Provide the [X, Y] coordinate of the cell's center where the given text is located.  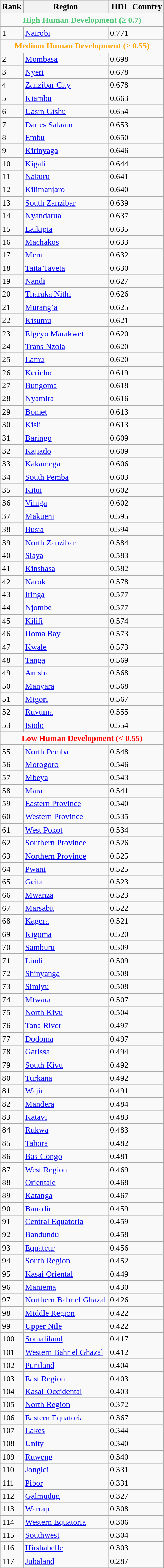
41 [12, 568]
0.584 [119, 542]
Country [147, 7]
Galmudug [66, 1496]
16 [12, 242]
Mandera [66, 1104]
Eastern Province [66, 804]
Machakos [66, 242]
Jubaland [66, 1561]
40 [12, 555]
103 [12, 1378]
0.548 [119, 751]
Mwanza [66, 895]
90 [12, 1208]
11 [12, 177]
Trans Nzoia [66, 346]
78 [12, 1052]
89 [12, 1195]
Mbeya [66, 777]
0.546 [119, 764]
0.606 [119, 464]
Vihiga [66, 503]
23 [12, 333]
4 [12, 85]
0.426 [119, 1300]
77 [12, 1039]
0.595 [119, 516]
85 [12, 1143]
62 [12, 843]
Middle Region [66, 1313]
102 [12, 1365]
0.469 [119, 1169]
15 [12, 229]
80 [12, 1078]
47 [12, 647]
0.541 [119, 790]
Kericho [66, 372]
Western Bahr el Ghazal [66, 1352]
Homa Bay [66, 634]
South Region [66, 1261]
Murang’a [66, 307]
Katanga [66, 1195]
0.644 [119, 164]
South Zanzibar [66, 203]
25 [12, 359]
0.430 [119, 1287]
0.567 [119, 699]
Bas-Congo [66, 1156]
0.344 [119, 1431]
Kagera [66, 921]
Tanga [66, 660]
28 [12, 399]
0.663 [119, 98]
92 [12, 1235]
0.771 [119, 33]
0.554 [119, 725]
108 [12, 1444]
106 [12, 1418]
Morogoro [66, 764]
0.619 [119, 372]
20 [12, 294]
36 [12, 503]
82 [12, 1104]
Medium Human Development (≥ 0.55) [82, 46]
0.625 [119, 307]
87 [12, 1169]
46 [12, 634]
Kigoma [66, 934]
0.449 [119, 1274]
96 [12, 1287]
32 [12, 451]
70 [12, 947]
Iringa [66, 595]
1 [12, 33]
22 [12, 320]
84 [12, 1130]
0.308 [119, 1509]
27 [12, 386]
Kasai-Occidental [66, 1391]
93 [12, 1248]
Garissa [66, 1052]
104 [12, 1391]
53 [12, 725]
0.507 [119, 1000]
0.452 [119, 1261]
Lindi [66, 960]
0.467 [119, 1195]
2 [12, 59]
Makueni [66, 516]
Western Province [66, 817]
0.484 [119, 1104]
0.650 [119, 137]
38 [12, 529]
0.637 [119, 216]
0.543 [119, 777]
Kinshasa [66, 568]
Nyamira [66, 399]
Ruweng [66, 1457]
Northern Bahr el Ghazal [66, 1300]
Mara [66, 790]
29 [12, 412]
Banadir [66, 1208]
Meru [66, 255]
0.287 [119, 1561]
0.417 [119, 1339]
48 [12, 660]
68 [12, 921]
19 [12, 281]
66 [12, 895]
0.653 [119, 124]
Kisii [66, 425]
Nyandarua [66, 216]
0.327 [119, 1496]
Bandundu [66, 1235]
0.603 [119, 477]
94 [12, 1261]
0.582 [119, 568]
Taita Taveta [66, 268]
Eastern Equatoria [66, 1418]
Bungoma [66, 386]
0.583 [119, 555]
Kigali [66, 164]
0.639 [119, 203]
South Kivu [66, 1065]
13 [12, 203]
0.555 [119, 712]
17 [12, 255]
44 [12, 608]
0.640 [119, 190]
0.521 [119, 921]
0.626 [119, 294]
0.569 [119, 660]
Low Human Development (< 0.55) [82, 738]
Ruvuma [66, 712]
Dodoma [66, 1039]
0.632 [119, 255]
39 [12, 542]
42 [12, 582]
0.627 [119, 281]
111 [12, 1483]
Uasin Gishu [66, 111]
Region [66, 7]
8 [12, 137]
56 [12, 764]
51 [12, 699]
65 [12, 882]
Kwale [66, 647]
0.654 [119, 111]
0.594 [119, 529]
Lakes [66, 1431]
Pwani [66, 869]
West Region [66, 1169]
105 [12, 1404]
7 [12, 124]
Southwest [66, 1535]
Western Equatoria [66, 1522]
Dar es Salaam [66, 124]
Maniema [66, 1287]
Somaliland [66, 1339]
Southern Province [66, 843]
Equateur [66, 1248]
43 [12, 595]
113 [12, 1509]
0.540 [119, 804]
0.504 [119, 1013]
Turkana [66, 1078]
79 [12, 1065]
5 [12, 98]
Nairobi [66, 33]
0.641 [119, 177]
Hirshabelle [66, 1548]
35 [12, 490]
10 [12, 164]
0.520 [119, 934]
0.372 [119, 1404]
Kirinyaga [66, 150]
0.578 [119, 582]
Kilifi [66, 621]
Central Equatoria [66, 1222]
0.491 [119, 1091]
71 [12, 960]
95 [12, 1274]
37 [12, 516]
Kisumu [66, 320]
101 [12, 1352]
67 [12, 908]
0.404 [119, 1365]
Mombasa [66, 59]
50 [12, 686]
Baringo [66, 438]
HDI [119, 7]
97 [12, 1300]
21 [12, 307]
Narok [66, 582]
0.698 [119, 59]
98 [12, 1313]
Njombe [66, 608]
72 [12, 973]
116 [12, 1548]
3 [12, 72]
91 [12, 1222]
Mtwara [66, 1000]
83 [12, 1117]
69 [12, 934]
61 [12, 830]
Unity [66, 1444]
Upper Nile [66, 1326]
26 [12, 372]
99 [12, 1326]
0.526 [119, 843]
Samburu [66, 947]
North Kivu [66, 1013]
Nandi [66, 281]
Kitui [66, 490]
114 [12, 1522]
0.456 [119, 1248]
Kiambu [66, 98]
Bomet [66, 412]
East Region [66, 1378]
0.535 [119, 817]
Lamu [66, 359]
Arusha [66, 673]
33 [12, 464]
High Human Development (≥ 0.7) [82, 20]
86 [12, 1156]
0.306 [119, 1522]
Manyara [66, 686]
55 [12, 751]
0.618 [119, 386]
Wajir [66, 1091]
88 [12, 1182]
Kasai Oriental [66, 1274]
Kilimanjaro [66, 190]
Elgeyo Marakwet [66, 333]
Zanzibar City [66, 85]
Migori [66, 699]
64 [12, 869]
74 [12, 1000]
Laikipia [66, 229]
75 [12, 1013]
Northern Province [66, 856]
0.630 [119, 268]
49 [12, 673]
112 [12, 1496]
West Pokot [66, 830]
Tabora [66, 1143]
58 [12, 790]
0.303 [119, 1548]
0.468 [119, 1182]
76 [12, 1026]
Jonglei [66, 1470]
9 [12, 150]
0.635 [119, 229]
0.481 [119, 1156]
Puntland [66, 1365]
Isiolo [66, 725]
45 [12, 621]
109 [12, 1457]
Siaya [66, 555]
100 [12, 1339]
0.534 [119, 830]
Marsabit [66, 908]
117 [12, 1561]
Embu [66, 137]
0.494 [119, 1052]
63 [12, 856]
6 [12, 111]
0.458 [119, 1235]
Katavi [66, 1117]
Orientale [66, 1182]
Kakamega [66, 464]
Warrap [66, 1509]
81 [12, 1091]
0.412 [119, 1352]
31 [12, 438]
73 [12, 986]
14 [12, 216]
Busia [66, 529]
115 [12, 1535]
North Region [66, 1404]
30 [12, 425]
0.621 [119, 320]
Geita [66, 882]
North Pemba [66, 751]
Rank [12, 7]
Shinyanga [66, 973]
Kajiado [66, 451]
107 [12, 1431]
Nakuru [66, 177]
0.522 [119, 908]
0.367 [119, 1418]
52 [12, 712]
0.304 [119, 1535]
0.482 [119, 1143]
24 [12, 346]
Rukwa [66, 1130]
12 [12, 190]
34 [12, 477]
60 [12, 817]
0.616 [119, 399]
Nyeri [66, 72]
Simiyu [66, 986]
South Pemba [66, 477]
0.574 [119, 621]
Tharaka Nithi [66, 294]
59 [12, 804]
18 [12, 268]
0.633 [119, 242]
0.646 [119, 150]
Pibor [66, 1483]
Tana River [66, 1026]
North Zanzibar [66, 542]
57 [12, 777]
110 [12, 1470]
